For the text-containing cell, return its midpoint in (x, y) coordinate format. 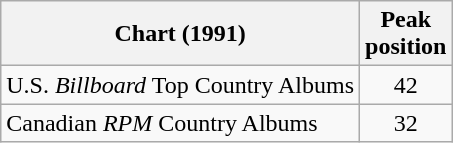
Chart (1991) (180, 34)
U.S. Billboard Top Country Albums (180, 85)
Canadian RPM Country Albums (180, 123)
Peakposition (406, 34)
42 (406, 85)
32 (406, 123)
